Return the [x, y] coordinate for the center point of the cell that contains the specified text.  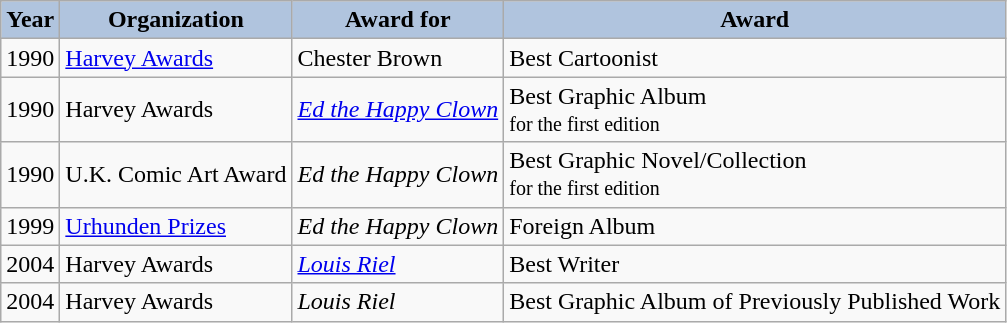
Foreign Album [755, 226]
Year [30, 20]
Best Graphic Albumfor the first edition [755, 110]
U.K. Comic Art Award [176, 174]
Urhunden Prizes [176, 226]
Best Graphic Novel/Collectionfor the first edition [755, 174]
Best Graphic Album of Previously Published Work [755, 302]
1999 [30, 226]
Organization [176, 20]
Award [755, 20]
Award for [398, 20]
Chester Brown [398, 58]
Best Writer [755, 264]
Best Cartoonist [755, 58]
